From the cell containing the given text, extract its center point as [X, Y] coordinate. 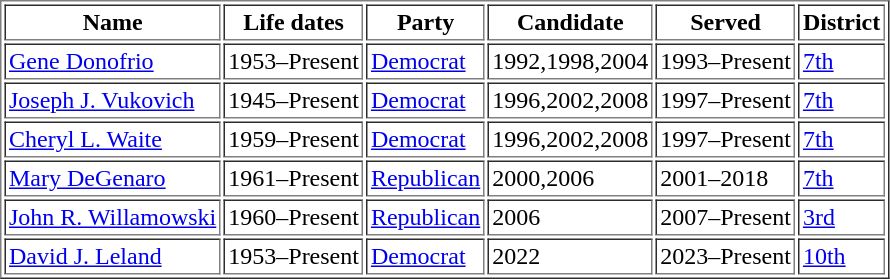
Cheryl L. Waite [112, 140]
Name [112, 22]
2022 [570, 256]
10th [841, 256]
Gene Donofrio [112, 62]
2001–2018 [726, 178]
2007–Present [726, 218]
Party [425, 22]
1960–Present [294, 218]
David J. Leland [112, 256]
2023–Present [726, 256]
3rd [841, 218]
2006 [570, 218]
District [841, 22]
1945–Present [294, 100]
Mary DeGenaro [112, 178]
1992,1998,2004 [570, 62]
Served [726, 22]
Joseph J. Vukovich [112, 100]
Candidate [570, 22]
1961–Present [294, 178]
1993–Present [726, 62]
2000,2006 [570, 178]
Life dates [294, 22]
John R. Willamowski [112, 218]
1959–Present [294, 140]
